For the text-containing cell, return its midpoint in (x, y) coordinate format. 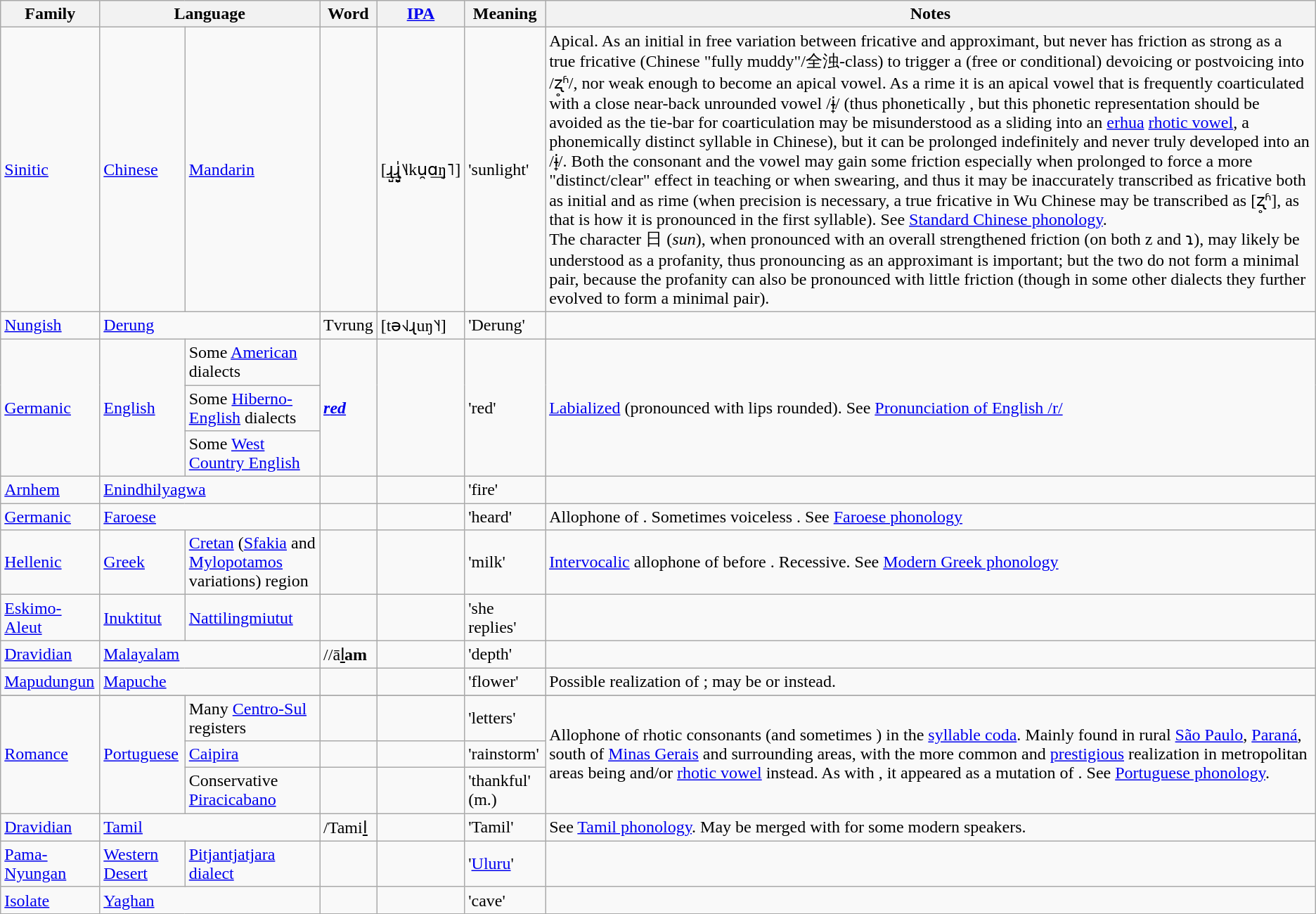
'Tamil' (505, 828)
Greek (142, 562)
'Uluru' (505, 863)
Language (209, 14)
Notes (931, 14)
'depth' (505, 655)
'flower' (505, 681)
[tə˧˩ɻuŋ˥˧] (420, 326)
Yaghan (209, 900)
'rainstorm' (505, 754)
Western Desert (142, 863)
Labialized (pronounced with lips rounded). See Pronunciation of English /r/ (931, 408)
Pama-Nyungan (51, 863)
Mapudungun (51, 681)
Meaning (505, 14)
Nungish (51, 326)
Many Centro-Sul registers (252, 717)
Mandarin (252, 169)
Portuguese (142, 754)
Nattilingmiutut (252, 617)
Sinitic (51, 169)
Inuktitut (142, 617)
Enindhilyagwa (209, 490)
//āḻam (349, 655)
Malayalam (209, 655)
Tvrung (349, 326)
Cretan (Sfakia and Mylopotamos variations) region (252, 562)
Family (51, 14)
Conservative Piracicabano (252, 790)
Some American dialects (252, 361)
Word (349, 14)
Chinese (142, 169)
Some Hiberno-English dialects (252, 408)
'cave' (505, 900)
red (349, 408)
Some West Country English (252, 454)
IPA (420, 14)
'heard' (505, 517)
'milk' (505, 562)
Possible realization of ; may be or instead. (931, 681)
Isolate (51, 900)
'Derung' (505, 326)
Eskimo-Aleut (51, 617)
See Tamil phonology. May be merged with for some modern speakers. (931, 828)
Intervocalic allophone of before . Recessive. See Modern Greek phonology (931, 562)
Allophone of . Sometimes voiceless . See Faroese phonology (931, 517)
Tamil (209, 828)
Romance (51, 754)
'sunlight' (505, 169)
'letters' (505, 717)
Mapuche (209, 681)
Hellenic (51, 562)
/Tamiḻ (349, 828)
'red' (505, 408)
[ɻ̺͢ɻ̺̞̍˥˩ku̯ɑ͢ŋ˥] (420, 169)
Derung (209, 326)
'thankful' (m.) (505, 790)
Faroese (209, 517)
'fire' (505, 490)
Pitjantjatjara dialect (252, 863)
English (142, 408)
'she replies' (505, 617)
Caipira (252, 754)
Arnhem (51, 490)
